Provide the [x, y] coordinate of the cell's center where the given text is located.  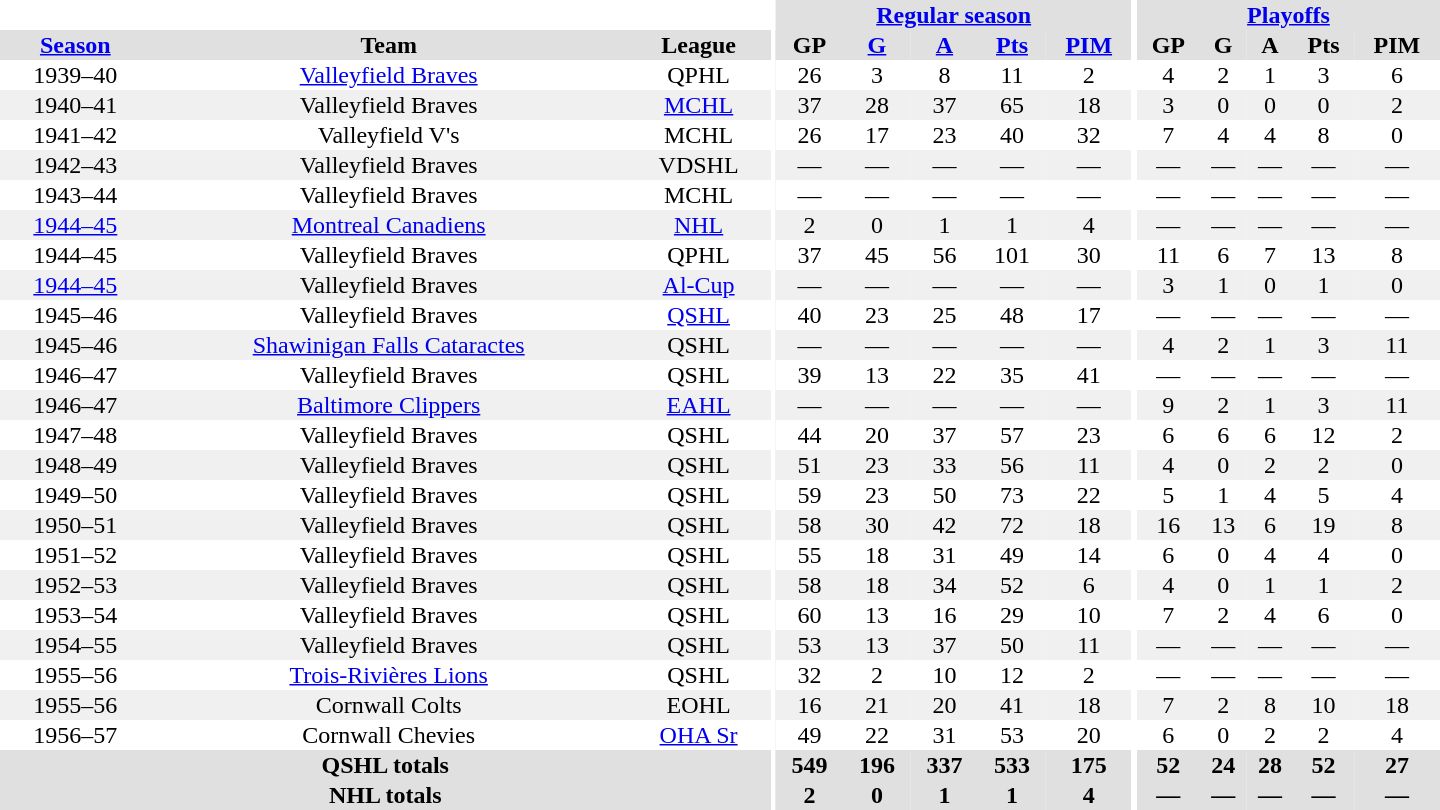
196 [877, 765]
33 [945, 465]
60 [810, 615]
57 [1012, 435]
29 [1012, 615]
45 [877, 255]
21 [877, 705]
1956–57 [76, 735]
35 [1012, 375]
34 [945, 585]
73 [1012, 495]
VDSHL [699, 165]
72 [1012, 525]
Team [389, 45]
55 [810, 555]
Regular season [954, 15]
Trois-Rivières Lions [389, 675]
14 [1089, 555]
1943–44 [76, 195]
Baltimore Clippers [389, 405]
44 [810, 435]
Shawinigan Falls Cataractes [389, 345]
48 [1012, 315]
EOHL [699, 705]
337 [945, 765]
1940–41 [76, 105]
1939–40 [76, 75]
1947–48 [76, 435]
59 [810, 495]
1949–50 [76, 495]
1942–43 [76, 165]
OHA Sr [699, 735]
533 [1012, 765]
EAHL [699, 405]
NHL [699, 225]
39 [810, 375]
Al-Cup [699, 285]
27 [1397, 765]
Valleyfield V's [389, 135]
1952–53 [76, 585]
QSHL totals [385, 765]
42 [945, 525]
Playoffs [1288, 15]
1948–49 [76, 465]
25 [945, 315]
Cornwall Chevies [389, 735]
1950–51 [76, 525]
9 [1168, 405]
Season [76, 45]
1954–55 [76, 645]
1951–52 [76, 555]
Cornwall Colts [389, 705]
175 [1089, 765]
51 [810, 465]
65 [1012, 105]
549 [810, 765]
League [699, 45]
Montreal Canadiens [389, 225]
1953–54 [76, 615]
19 [1324, 525]
24 [1224, 765]
101 [1012, 255]
NHL totals [385, 795]
1941–42 [76, 135]
